Extract the [X, Y] coordinate from the center of the cell holding the provided text.  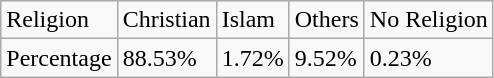
88.53% [166, 58]
Percentage [59, 58]
9.52% [326, 58]
No Religion [428, 20]
Islam [252, 20]
1.72% [252, 58]
Christian [166, 20]
Others [326, 20]
Religion [59, 20]
0.23% [428, 58]
